Locate the cell with the specified text and output its [x, y] center coordinate. 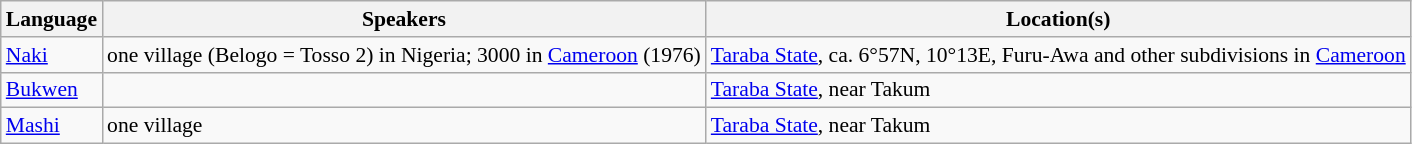
Language [52, 19]
one village [404, 126]
Taraba State, ca. 6°57N, 10°13E, Furu-Awa and other subdivisions in Cameroon [1058, 55]
one village (Belogo = Tosso 2) in Nigeria; 3000 in Cameroon (1976) [404, 55]
Bukwen [52, 90]
Mashi [52, 126]
Naki [52, 55]
Speakers [404, 19]
Location(s) [1058, 19]
